Scan for the cell matching the given text and deliver its (X, Y) coordinate at center. 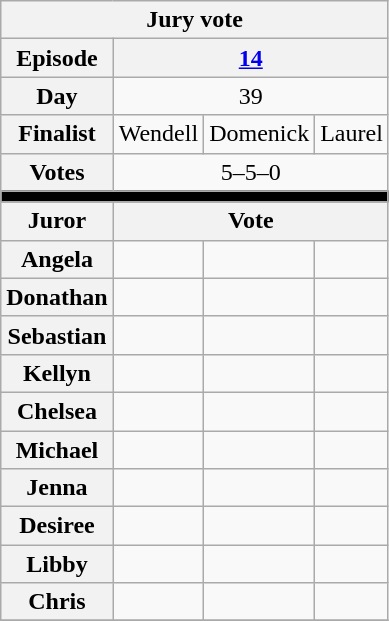
Angela (57, 259)
Juror (57, 221)
Sebastian (57, 335)
Finalist (57, 134)
Jury vote (195, 20)
Wendell (158, 134)
Michael (57, 449)
Libby (57, 564)
Domenick (260, 134)
Episode (57, 58)
14 (250, 58)
Desiree (57, 526)
Vote (250, 221)
Votes (57, 172)
Jenna (57, 488)
Chelsea (57, 411)
Chris (57, 602)
Day (57, 96)
39 (250, 96)
Kellyn (57, 373)
5–5–0 (250, 172)
Donathan (57, 297)
Laurel (352, 134)
